Provide the [x, y] coordinate of the cell's center where the given text is located.  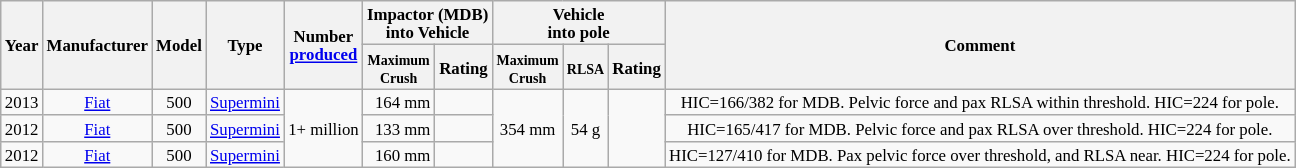
160 mm [399, 155]
Numberproduced [324, 45]
2013 [22, 102]
164 mm [399, 102]
HIC=127/410 for MDB. Pax pelvic force over threshold, and RLSA near. HIC=224 for pole. [980, 155]
Model [179, 45]
HIC=165/417 for MDB. Pelvic force and pax RLSA over threshold. HIC=224 for pole. [980, 129]
354 mm [527, 128]
RLSA [586, 67]
Comment [980, 45]
Type [245, 45]
HIC=166/382 for MDB. Pelvic force and pax RLSA within threshold. HIC=224 for pole. [980, 102]
Year [22, 45]
133 mm [399, 129]
1+ million [324, 128]
54 g [586, 128]
Manufacturer [98, 45]
Impactor (MDB)into Vehicle [428, 23]
Vehicleinto pole [578, 23]
